Provide the (x, y) coordinate of the cell's center where the given text is located.  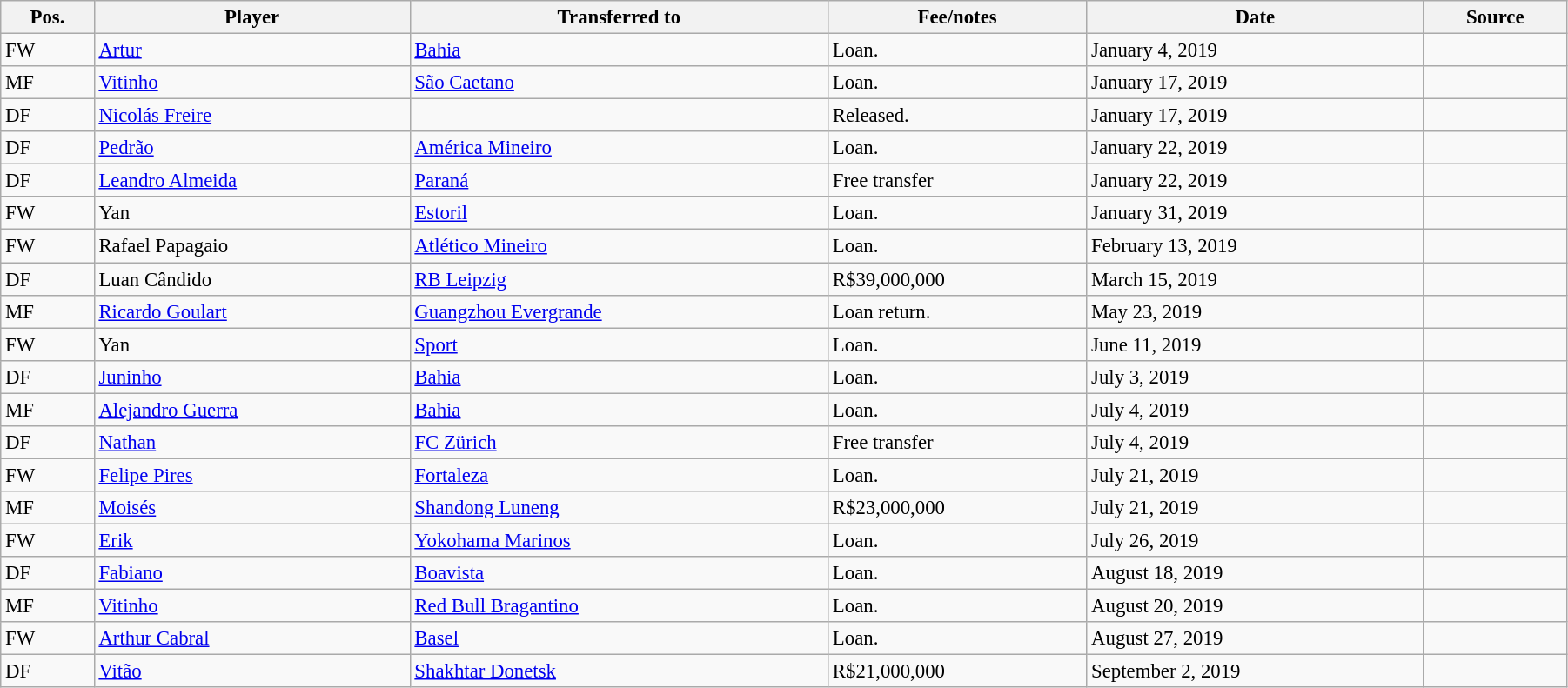
Pedrão (252, 148)
January 31, 2019 (1255, 213)
Erik (252, 540)
Sport (620, 344)
February 13, 2019 (1255, 246)
Arthur Cabral (252, 638)
Leandro Almeida (252, 181)
Guangzhou Evergrande (620, 311)
May 23, 2019 (1255, 311)
Shandong Luneng (620, 508)
São Caetano (620, 83)
Vitão (252, 671)
March 15, 2019 (1255, 279)
January 4, 2019 (1255, 50)
June 11, 2019 (1255, 344)
Transferred to (620, 17)
Moisés (252, 508)
R$21,000,000 (957, 671)
Artur (252, 50)
Date (1255, 17)
July 26, 2019 (1255, 540)
Fee/notes (957, 17)
Paraná (620, 181)
RB Leipzig (620, 279)
Player (252, 17)
Atlético Mineiro (620, 246)
Alejandro Guerra (252, 410)
Felipe Pires (252, 475)
Luan Cândido (252, 279)
Released. (957, 116)
Estoril (620, 213)
Nathan (252, 443)
Basel (620, 638)
América Mineiro (620, 148)
Loan return. (957, 311)
R$39,000,000 (957, 279)
Nicolás Freire (252, 116)
August 20, 2019 (1255, 606)
September 2, 2019 (1255, 671)
Pos. (47, 17)
Red Bull Bragantino (620, 606)
FC Zürich (620, 443)
August 18, 2019 (1255, 573)
Juninho (252, 377)
Fortaleza (620, 475)
Rafael Papagaio (252, 246)
Boavista (620, 573)
July 3, 2019 (1255, 377)
Ricardo Goulart (252, 311)
Source (1495, 17)
August 27, 2019 (1255, 638)
Fabiano (252, 573)
Shakhtar Donetsk (620, 671)
Yokohama Marinos (620, 540)
R$23,000,000 (957, 508)
